Search for the cell housing the specified text and yield its [x, y] center coordinate. 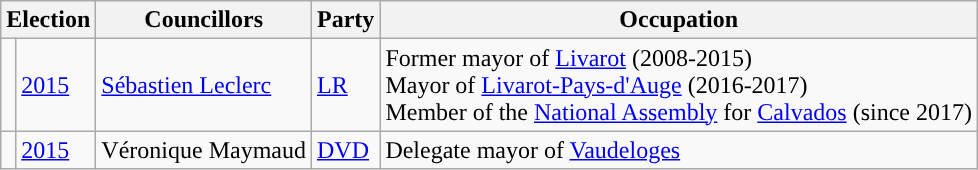
Véronique Maymaud [204, 150]
DVD [345, 150]
Party [345, 20]
Election [48, 20]
Occupation [679, 20]
Sébastien Leclerc [204, 85]
Former mayor of Livarot (2008-2015)Mayor of Livarot-Pays-d'Auge (2016-2017)Member of the National Assembly for Calvados (since 2017) [679, 85]
LR [345, 85]
Delegate mayor of Vaudeloges [679, 150]
Councillors [204, 20]
